Output the [x, y] coordinate of the center of the cell containing the given text.  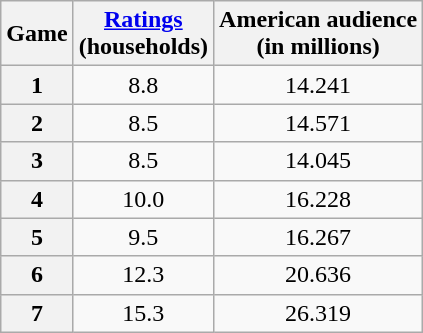
14.241 [318, 85]
7 [37, 313]
14.571 [318, 123]
8.8 [143, 85]
14.045 [318, 161]
9.5 [143, 237]
1 [37, 85]
5 [37, 237]
26.319 [318, 313]
4 [37, 199]
Game [37, 34]
6 [37, 275]
10.0 [143, 199]
American audience(in millions) [318, 34]
16.267 [318, 237]
3 [37, 161]
15.3 [143, 313]
Ratings(households) [143, 34]
20.636 [318, 275]
12.3 [143, 275]
16.228 [318, 199]
2 [37, 123]
